For the text-containing cell, return its midpoint in [X, Y] coordinate format. 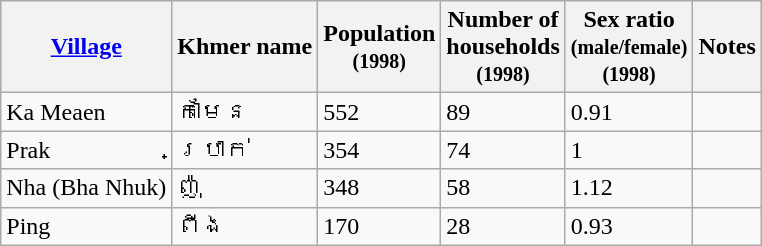
170 [380, 226]
0.91 [629, 112]
Sex ratio(male/female)(1998) [629, 47]
552 [380, 112]
Prak [86, 150]
កាមែន [245, 112]
28 [503, 226]
1.12 [629, 188]
89 [503, 112]
58 [503, 188]
ប្រាក់ [245, 150]
Population(1998) [380, 47]
74 [503, 150]
354 [380, 150]
Ka Meaen [86, 112]
1 [629, 150]
Nha (Bha Nhuk) [86, 188]
348 [380, 188]
Ping [86, 226]
Notes [727, 47]
Number ofhouseholds(1998) [503, 47]
ពីង [245, 226]
Khmer name [245, 47]
Village [86, 47]
ញ៉ុ [245, 188]
0.93 [629, 226]
